Pinpoint the cell where the given text exists, returning its [X, Y] midpoint coordinate. 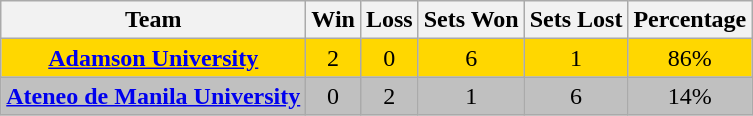
14% [690, 96]
Adamson University [154, 58]
Sets Won [471, 20]
Loss [389, 20]
Win [334, 20]
Team [154, 20]
Ateneo de Manila University [154, 96]
Sets Lost [576, 20]
Percentage [690, 20]
86% [690, 58]
